Search for the cell housing the specified text and yield its [X, Y] center coordinate. 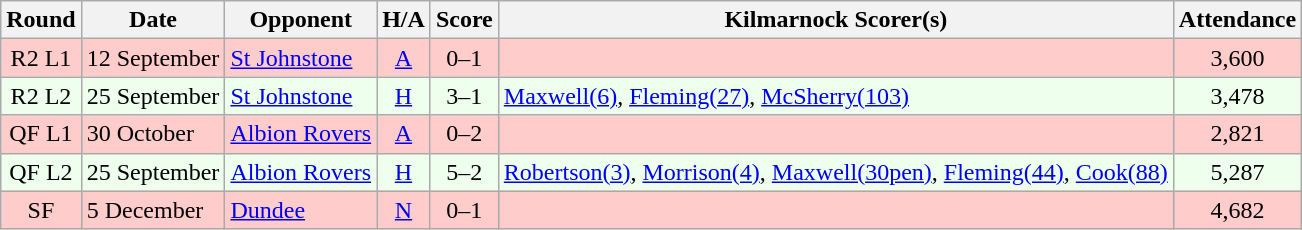
N [404, 210]
Date [153, 20]
Score [464, 20]
Opponent [301, 20]
12 September [153, 58]
Round [41, 20]
QF L1 [41, 134]
4,682 [1237, 210]
QF L2 [41, 172]
3,478 [1237, 96]
3,600 [1237, 58]
Kilmarnock Scorer(s) [836, 20]
SF [41, 210]
Dundee [301, 210]
3–1 [464, 96]
5,287 [1237, 172]
Maxwell(6), Fleming(27), McSherry(103) [836, 96]
2,821 [1237, 134]
Attendance [1237, 20]
R2 L1 [41, 58]
0–2 [464, 134]
30 October [153, 134]
H/A [404, 20]
5–2 [464, 172]
Robertson(3), Morrison(4), Maxwell(30pen), Fleming(44), Cook(88) [836, 172]
5 December [153, 210]
R2 L2 [41, 96]
